From the cell containing the given text, extract its center point as [x, y] coordinate. 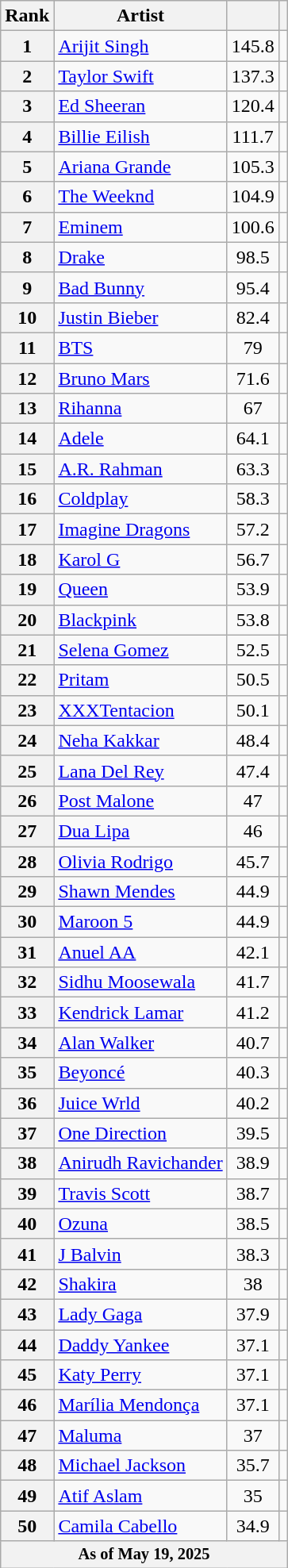
34.9 [252, 1526]
Karol G [140, 559]
44 [27, 1345]
39.5 [252, 1133]
22 [27, 680]
39 [27, 1193]
137.3 [252, 76]
50 [27, 1526]
Juice Wrld [140, 1103]
35.7 [252, 1466]
Kendrick Lamar [140, 1013]
Arijit Singh [140, 46]
41.2 [252, 1013]
Billie Eilish [140, 136]
Ariana Grande [140, 167]
The Weeknd [140, 197]
Rihanna [140, 409]
Michael Jackson [140, 1466]
40.3 [252, 1073]
58.3 [252, 499]
26 [27, 801]
10 [27, 317]
63.3 [252, 469]
41 [27, 1254]
43 [27, 1314]
53.8 [252, 620]
Anuel AA [140, 952]
38.7 [252, 1193]
50.1 [252, 710]
Dua Lipa [140, 831]
57.2 [252, 529]
120.4 [252, 106]
18 [27, 559]
As of May 19, 2025 [144, 1555]
Sidhu Moosewala [140, 982]
111.7 [252, 136]
Bad Bunny [140, 287]
Pritam [140, 680]
Rank [27, 16]
16 [27, 499]
41.7 [252, 982]
Selena Gomez [140, 650]
79 [252, 348]
6 [27, 197]
105.3 [252, 167]
48.4 [252, 740]
56.7 [252, 559]
Queen [140, 590]
37.9 [252, 1314]
48 [27, 1466]
2 [27, 76]
Artist [140, 16]
Ozuna [140, 1224]
50.5 [252, 680]
Alan Walker [140, 1043]
BTS [140, 348]
5 [27, 167]
34 [27, 1043]
40.7 [252, 1043]
25 [27, 771]
38.3 [252, 1254]
14 [27, 439]
A.R. Rahman [140, 469]
One Direction [140, 1133]
Lana Del Rey [140, 771]
53.9 [252, 590]
30 [27, 922]
19 [27, 590]
Travis Scott [140, 1193]
Ed Sheeran [140, 106]
38.5 [252, 1224]
Maroon 5 [140, 922]
8 [27, 257]
24 [27, 740]
47.4 [252, 771]
Olivia Rodrigo [140, 861]
J Balvin [140, 1254]
49 [27, 1496]
42.1 [252, 952]
Justin Bieber [140, 317]
15 [27, 469]
Post Malone [140, 801]
38.9 [252, 1163]
Daddy Yankee [140, 1345]
Camila Cabello [140, 1526]
Shawn Mendes [140, 892]
Beyoncé [140, 1073]
3 [27, 106]
Marília Mendonça [140, 1405]
33 [27, 1013]
Eminem [140, 227]
Maluma [140, 1435]
17 [27, 529]
32 [27, 982]
64.1 [252, 439]
Anirudh Ravichander [140, 1163]
7 [27, 227]
42 [27, 1284]
23 [27, 710]
28 [27, 861]
100.6 [252, 227]
45.7 [252, 861]
40.2 [252, 1103]
104.9 [252, 197]
40 [27, 1224]
45 [27, 1375]
20 [27, 620]
52.5 [252, 650]
13 [27, 409]
Blackpink [140, 620]
Adele [140, 439]
Atif Aslam [140, 1496]
Imagine Dragons [140, 529]
Drake [140, 257]
11 [27, 348]
1 [27, 46]
145.8 [252, 46]
Bruno Mars [140, 379]
Neha Kakkar [140, 740]
27 [27, 831]
Coldplay [140, 499]
36 [27, 1103]
95.4 [252, 287]
Lady Gaga [140, 1314]
67 [252, 409]
21 [27, 650]
71.6 [252, 379]
9 [27, 287]
4 [27, 136]
82.4 [252, 317]
31 [27, 952]
Shakira [140, 1284]
XXXTentacion [140, 710]
98.5 [252, 257]
29 [27, 892]
Taylor Swift [140, 76]
Katy Perry [140, 1375]
12 [27, 379]
